Pinpoint the cell where the given text exists, returning its [X, Y] midpoint coordinate. 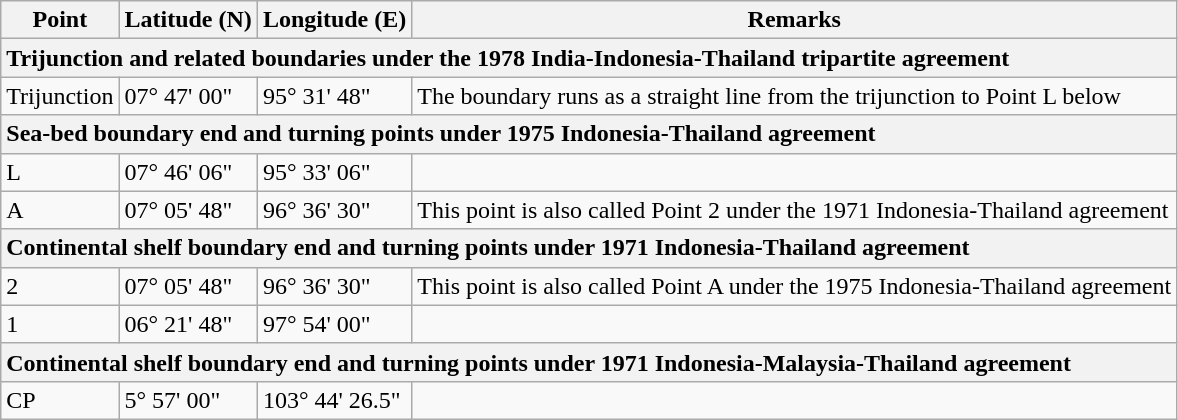
95° 31' 48" [334, 96]
Continental shelf boundary end and turning points under 1971 Indonesia-Thailand agreement [589, 248]
Point [60, 20]
07° 46' 06" [188, 172]
1 [60, 324]
L [60, 172]
Continental shelf boundary end and turning points under 1971 Indonesia-Malaysia-Thailand agreement [589, 362]
Longitude (E) [334, 20]
2 [60, 286]
The boundary runs as a straight line from the trijunction to Point L below [794, 96]
A [60, 210]
Trijunction [60, 96]
07° 47' 00" [188, 96]
5° 57' 00" [188, 400]
06° 21' 48" [188, 324]
Remarks [794, 20]
This point is also called Point 2 under the 1971 Indonesia-Thailand agreement [794, 210]
97° 54' 00" [334, 324]
This point is also called Point A under the 1975 Indonesia-Thailand agreement [794, 286]
103° 44' 26.5" [334, 400]
Latitude (N) [188, 20]
Trijunction and related boundaries under the 1978 India-Indonesia-Thailand tripartite agreement [589, 58]
95° 33' 06" [334, 172]
CP [60, 400]
Sea-bed boundary end and turning points under 1975 Indonesia-Thailand agreement [589, 134]
